Output the (x, y) coordinate of the center of the cell containing the given text.  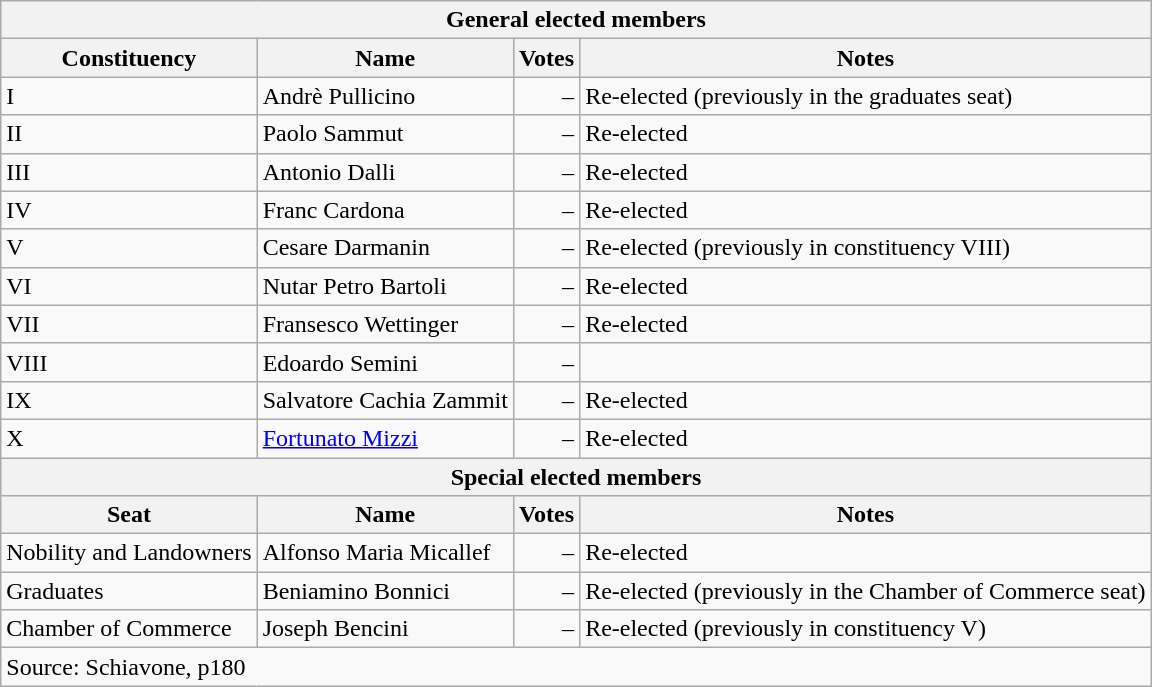
IX (129, 400)
Fortunato Mizzi (385, 438)
Paolo Sammut (385, 134)
VI (129, 286)
IV (129, 210)
Cesare Darmanin (385, 248)
Seat (129, 515)
Joseph Bencini (385, 629)
I (129, 96)
II (129, 134)
Salvatore Cachia Zammit (385, 400)
Source: Schiavone, p180 (576, 667)
Constituency (129, 58)
Re-elected (previously in the graduates seat) (866, 96)
Nutar Petro Bartoli (385, 286)
Franc Cardona (385, 210)
Edoardo Semini (385, 362)
Re-elected (previously in constituency V) (866, 629)
Fransesco Wettinger (385, 324)
VIII (129, 362)
Nobility and Landowners (129, 553)
V (129, 248)
Re-elected (previously in the Chamber of Commerce seat) (866, 591)
General elected members (576, 20)
VII (129, 324)
Special elected members (576, 477)
X (129, 438)
Graduates (129, 591)
Andrè Pullicino (385, 96)
Re-elected (previously in constituency VIII) (866, 248)
Beniamino Bonnici (385, 591)
Antonio Dalli (385, 172)
Alfonso Maria Micallef (385, 553)
III (129, 172)
Chamber of Commerce (129, 629)
